Return the (X, Y) coordinate for the center point of the cell that contains the specified text.  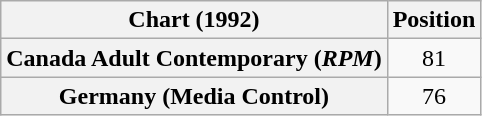
76 (434, 96)
81 (434, 58)
Germany (Media Control) (194, 96)
Chart (1992) (194, 20)
Position (434, 20)
Canada Adult Contemporary (RPM) (194, 58)
